Scan for the cell matching the given text and deliver its (X, Y) coordinate at center. 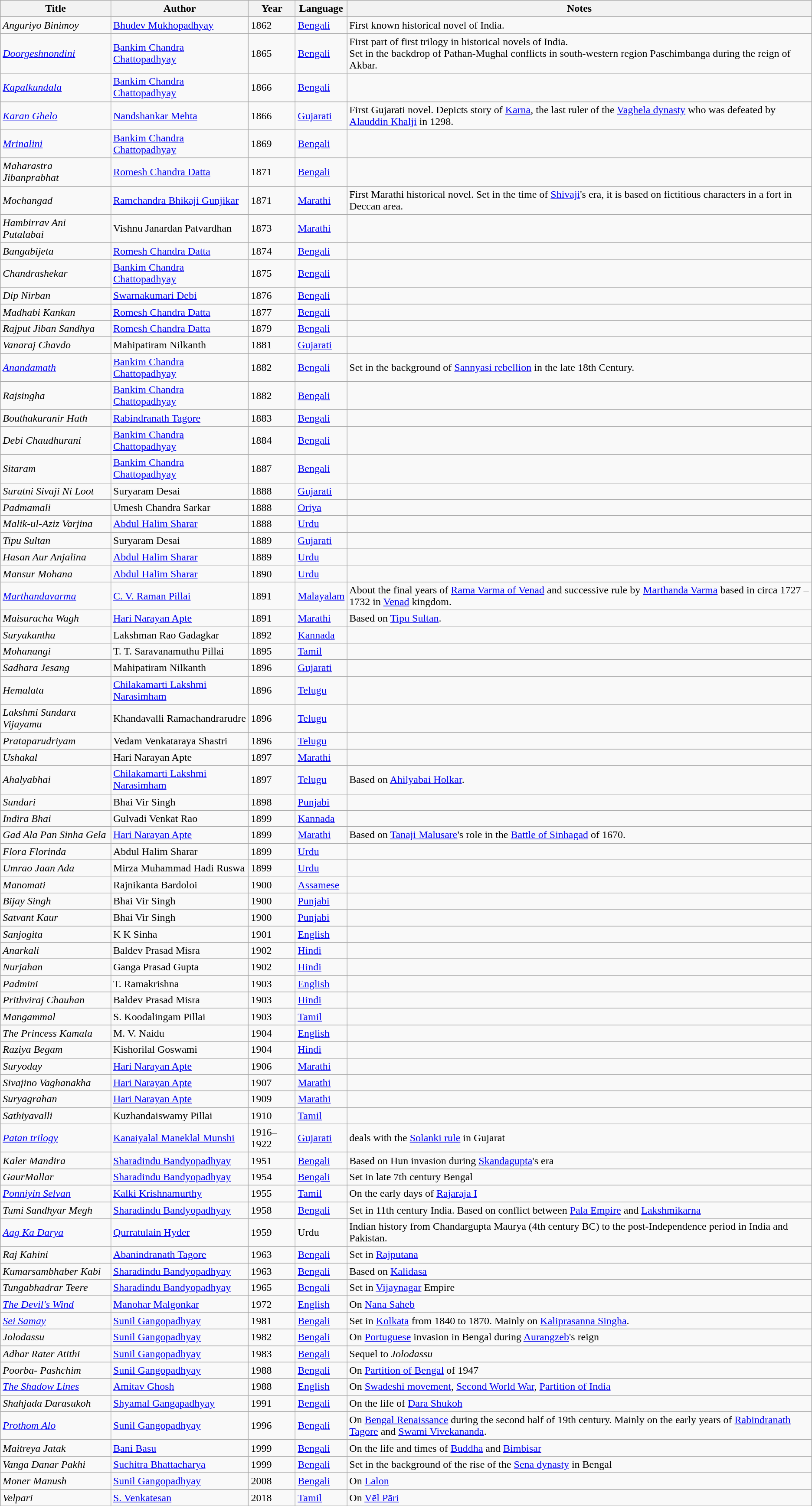
Mansur Mohana (56, 573)
First Marathi historical novel. Set in the time of Shivaji's era, it is based on fictitious characters in a fort in Deccan area. (580, 200)
Aag Ka Darya (56, 1233)
T. Ramakrishna (180, 984)
Sivajino Vaghanakha (56, 1083)
Suryakantha (56, 635)
K K Sinha (180, 934)
Kaler Mandira (56, 1160)
The Devil's Wind (56, 1304)
Manohar Malgonkar (180, 1304)
Set in Kolkata from 1840 to 1870. Mainly on Kaliprasanna Singha. (580, 1321)
1955 (272, 1193)
2018 (272, 1498)
Maharastra Jibanprabhat (56, 172)
Based on Hun invasion during Skandagupta's era (580, 1160)
Kapalkundala (56, 88)
Kalki Krishnamurthy (180, 1193)
Khandavalli Ramachandrarudre (180, 718)
1954 (272, 1177)
Author (180, 9)
Malik-ul-Aziz Varjina (56, 524)
Velpari (56, 1498)
Umrao Jaan Ada (56, 868)
Hemalata (56, 691)
Ahalyabhai (56, 780)
Vanaraj Chavdo (56, 345)
1898 (272, 802)
Prataparudriyam (56, 741)
Anguriyo Binimoy (56, 25)
1876 (272, 295)
1883 (272, 418)
1895 (272, 652)
1958 (272, 1210)
Tumi Sandhyar Megh (56, 1210)
Tipu Sultan (56, 540)
Language (321, 9)
Rabindranath Tagore (180, 418)
Kishorilal Goswami (180, 1050)
1862 (272, 25)
Madhabi Kankan (56, 312)
1972 (272, 1304)
Umesh Chandra Sarkar (180, 507)
Lakshmi Sundara Vijayamu (56, 718)
Adhar Rater Atithi (56, 1354)
1869 (272, 144)
Mirza Muhammad Hadi Ruswa (180, 868)
Swarnakumari Debi (180, 295)
Set in late 7th century Bengal (580, 1177)
1879 (272, 329)
Suryagrahan (56, 1099)
Prothom Alo (56, 1425)
1910 (272, 1116)
Sitaram (56, 468)
Lakshman Rao Gadagkar (180, 635)
1892 (272, 635)
Doorgeshnondini (56, 53)
Sathiyavalli (56, 1116)
On Partition of Bengal of 1947 (580, 1370)
1887 (272, 468)
1959 (272, 1233)
Sei Samay (56, 1321)
Anarkali (56, 951)
The Princess Kamala (56, 1033)
Moner Manush (56, 1481)
On Vēl Pāri (580, 1498)
Prithviraj Chauhan (56, 1000)
Satvant Kaur (56, 917)
1865 (272, 53)
On Swadeshi movement, Second World War, Partition of India (580, 1387)
First Gujarati novel. Depicts story of Karna, the last ruler of the Vaghela dynasty who was defeated by Alauddin Khalji in 1298. (580, 115)
1877 (272, 312)
1991 (272, 1403)
Bangabijeta (56, 251)
Padmini (56, 984)
Based on Tipu Sultan. (580, 618)
1907 (272, 1083)
Based on Ahilyabai Holkar. (580, 780)
Mohanangi (56, 652)
1951 (272, 1160)
GaurMallar (56, 1177)
Maitreya Jatak (56, 1448)
Amitav Ghosh (180, 1387)
The Shadow Lines (56, 1387)
Jolodassu (56, 1337)
Hambirrav Ani Putalabai (56, 228)
Poorba- Pashchim (56, 1370)
On the life of Dara Shukoh (580, 1403)
Based on Kalidasa (580, 1271)
Shahjada Darasukoh (56, 1403)
Kuzhandaiswamy Pillai (180, 1116)
1965 (272, 1288)
Assamese (321, 884)
Bani Basu (180, 1448)
Ponniyin Selvan (56, 1193)
Vanga Danar Pakhi (56, 1464)
Set in Vijaynagar Empire (580, 1288)
Oriya (321, 507)
Rajput Jiban Sandhya (56, 329)
Rajnikanta Bardoloi (180, 884)
Ramchandra Bhikaji Gunjikar (180, 200)
On Bengal Renaissance during the second half of 19th century. Mainly on the early years of Rabindranath Tagore and Swami Vivekananda. (580, 1425)
1890 (272, 573)
Set in the background of Sannyasi rebellion in the late 18th Century. (580, 368)
On Lalon (580, 1481)
Gad Ala Pan Sinha Gela (56, 835)
Vishnu Janardan Patvardhan (180, 228)
Bijay Singh (56, 901)
Rajsingha (56, 396)
First known historical novel of India. (580, 25)
Karan Ghelo (56, 115)
On Portuguese invasion in Bengal during Aurangzeb's reign (580, 1337)
Bhudev Mukhopadhyay (180, 25)
Set in the background of the rise of the Sena dynasty in Bengal (580, 1464)
M. V. Naidu (180, 1033)
Sanjogita (56, 934)
Ganga Prasad Gupta (180, 967)
Anandamath (56, 368)
Bouthakuranir Hath (56, 418)
1884 (272, 441)
On the life and times of Buddha and Bimbisar (580, 1448)
Abanindranath Tagore (180, 1255)
Sequel to Jolodassu (580, 1354)
1874 (272, 251)
Shyamal Gangapadhyay (180, 1403)
About the final years of Rama Varma of Venad and successive rule by Marthanda Varma based in circa 1727 – 1732 in Venad kingdom. (580, 596)
1996 (272, 1425)
1906 (272, 1066)
S. Venkatesan (180, 1498)
Patan trilogy (56, 1138)
Suryoday (56, 1066)
Mangammal (56, 1017)
Year (272, 9)
Raziya Begam (56, 1050)
Malayalam (321, 596)
Flora Florinda (56, 851)
Notes (580, 9)
Nandshankar Mehta (180, 115)
Suchitra Bhattacharya (180, 1464)
1881 (272, 345)
Padmamali (56, 507)
Tungabhadrar Teere (56, 1288)
1981 (272, 1321)
C. V. Raman Pillai (180, 596)
On Nana Saheb (580, 1304)
1916–1922 (272, 1138)
Ushakal (56, 757)
T. T. Saravanamuthu Pillai (180, 652)
Maisuracha Wagh (56, 618)
Kanaiyalal Maneklal Munshi (180, 1138)
Title (56, 9)
Hasan Aur Anjalina (56, 557)
deals with the Solanki rule in Gujarat (580, 1138)
Nurjahan (56, 967)
S. Koodalingam Pillai (180, 1017)
Set in Rajputana (580, 1255)
Gulvadi Venkat Rao (180, 818)
Dip Nirban (56, 295)
1982 (272, 1337)
Mochangad (56, 200)
Manomati (56, 884)
1983 (272, 1354)
Marthandavarma (56, 596)
Chandrashekar (56, 273)
Indira Bhai (56, 818)
On the early days of Rajaraja I (580, 1193)
Vedam Venkataraya Shastri (180, 741)
Kumarsambhaber Kabi (56, 1271)
Suratni Sivaji Ni Loot (56, 491)
1875 (272, 273)
Debi Chaudhurani (56, 441)
1873 (272, 228)
Set in 11th century India. Based on conflict between Pala Empire and Lakshmikarna (580, 1210)
Raj Kahini (56, 1255)
Sundari (56, 802)
Mrinalini (56, 144)
2008 (272, 1481)
1901 (272, 934)
Based on Tanaji Malusare's role in the Battle of Sinhagad of 1670. (580, 835)
Sadhara Jesang (56, 668)
1909 (272, 1099)
Indian history from Chandargupta Maurya (4th century BC) to the post-Independence period in India and Pakistan. (580, 1233)
Qurratulain Hyder (180, 1233)
